Output the (X, Y) coordinate of the center of the cell containing the given text.  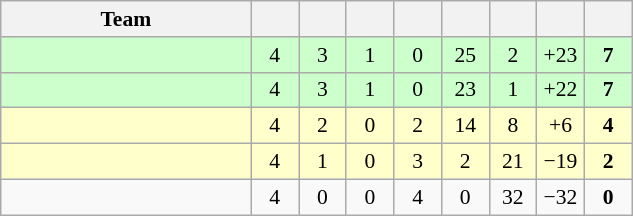
−32 (561, 197)
21 (513, 162)
8 (513, 126)
+6 (561, 126)
25 (465, 55)
−19 (561, 162)
32 (513, 197)
23 (465, 90)
+22 (561, 90)
14 (465, 126)
+23 (561, 55)
Team (126, 19)
